Find where the given text appears and provide that cell's center as [x, y] coordinate. 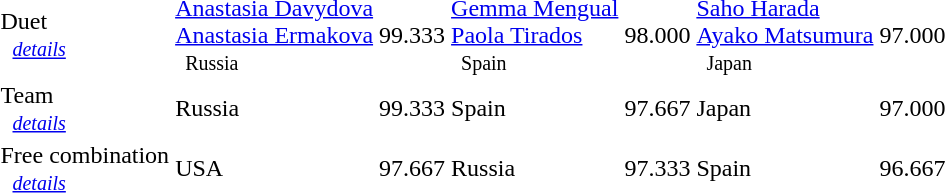
Russia [274, 108]
97.667 [658, 108]
99.333 [412, 108]
Spain [535, 108]
Japan [785, 108]
